Output the (x, y) coordinate of the center of the cell containing the given text.  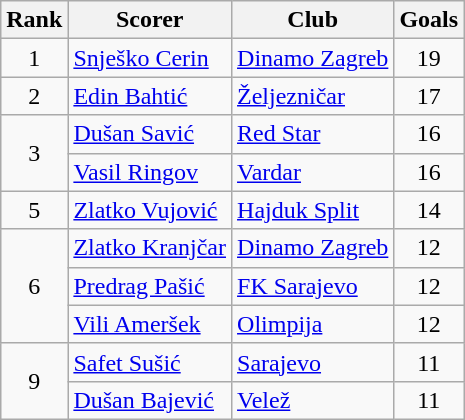
Velež (313, 400)
Željezničar (313, 96)
1 (34, 58)
Red Star (313, 134)
Zlatko Vujović (150, 210)
14 (429, 210)
Hajduk Split (313, 210)
Sarajevo (313, 362)
Vasil Ringov (150, 172)
Rank (34, 20)
Edin Bahtić (150, 96)
Vardar (313, 172)
FK Sarajevo (313, 286)
Dušan Savić (150, 134)
17 (429, 96)
6 (34, 286)
Zlatko Kranjčar (150, 248)
9 (34, 381)
2 (34, 96)
Scorer (150, 20)
Vili Ameršek (150, 324)
Dušan Bajević (150, 400)
19 (429, 58)
Olimpija (313, 324)
Club (313, 20)
5 (34, 210)
Predrag Pašić (150, 286)
Goals (429, 20)
Safet Sušić (150, 362)
Snješko Cerin (150, 58)
3 (34, 153)
